From the cell containing the given text, extract its center point as (X, Y) coordinate. 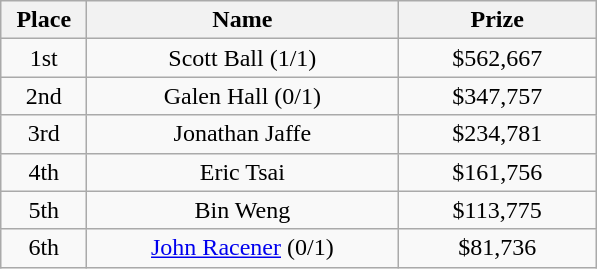
Jonathan Jaffe (242, 134)
$347,757 (498, 96)
Scott Ball (1/1) (242, 58)
John Racener (0/1) (242, 248)
Prize (498, 20)
Name (242, 20)
$234,781 (498, 134)
2nd (44, 96)
4th (44, 172)
Place (44, 20)
$81,736 (498, 248)
$161,756 (498, 172)
Eric Tsai (242, 172)
$562,667 (498, 58)
Galen Hall (0/1) (242, 96)
3rd (44, 134)
1st (44, 58)
5th (44, 210)
$113,775 (498, 210)
Bin Weng (242, 210)
6th (44, 248)
